From the cell containing the given text, extract its center point as [X, Y] coordinate. 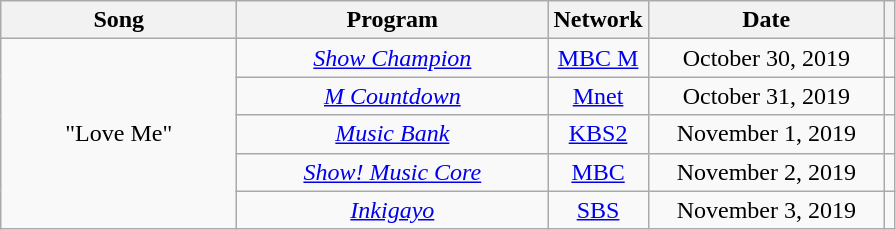
October 31, 2019 [766, 96]
MBC [598, 172]
October 30, 2019 [766, 58]
Show Champion [392, 58]
Music Bank [392, 134]
SBS [598, 210]
Program [392, 20]
M Countdown [392, 96]
November 1, 2019 [766, 134]
KBS2 [598, 134]
Network [598, 20]
Date [766, 20]
"Love Me" [119, 134]
Song [119, 20]
November 2, 2019 [766, 172]
November 3, 2019 [766, 210]
Mnet [598, 96]
Inkigayo [392, 210]
MBC M [598, 58]
Show! Music Core [392, 172]
